Determine the (X, Y) coordinate at the center of the cell enclosing the given text.  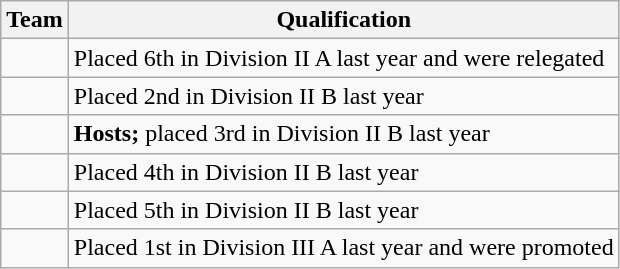
Placed 6th in Division II A last year and were relegated (344, 58)
Placed 1st in Division III A last year and were promoted (344, 248)
Qualification (344, 20)
Placed 4th in Division II B last year (344, 172)
Hosts; placed 3rd in Division II B last year (344, 134)
Team (35, 20)
Placed 2nd in Division II B last year (344, 96)
Placed 5th in Division II B last year (344, 210)
